Capture the cell that displays the provided text and extract its (x, y) central coordinate. 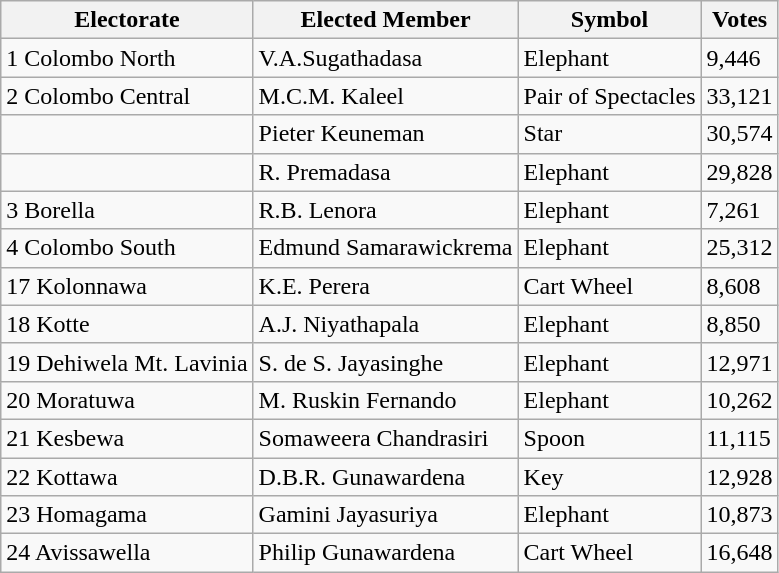
S. de S. Jayasinghe (386, 362)
Votes (740, 20)
10,262 (740, 400)
29,828 (740, 172)
23 Homagama (127, 515)
M.C.M. Kaleel (386, 96)
8,608 (740, 286)
Key (610, 477)
Electorate (127, 20)
16,648 (740, 553)
21 Kesbewa (127, 438)
Spoon (610, 438)
1 Colombo North (127, 58)
25,312 (740, 248)
Somaweera Chandrasiri (386, 438)
M. Ruskin Fernando (386, 400)
11,115 (740, 438)
12,971 (740, 362)
33,121 (740, 96)
K.E. Perera (386, 286)
Star (610, 134)
R.B. Lenora (386, 210)
8,850 (740, 324)
18 Kotte (127, 324)
Gamini Jayasuriya (386, 515)
Edmund Samarawickrema (386, 248)
Pieter Keuneman (386, 134)
7,261 (740, 210)
V.A.Sugathadasa (386, 58)
Philip Gunawardena (386, 553)
D.B.R. Gunawardena (386, 477)
10,873 (740, 515)
24 Avissawella (127, 553)
9,446 (740, 58)
17 Kolonnawa (127, 286)
22 Kottawa (127, 477)
Pair of Spectacles (610, 96)
3 Borella (127, 210)
12,928 (740, 477)
19 Dehiwela Mt. Lavinia (127, 362)
R. Premadasa (386, 172)
A.J. Niyathapala (386, 324)
4 Colombo South (127, 248)
Elected Member (386, 20)
2 Colombo Central (127, 96)
20 Moratuwa (127, 400)
Symbol (610, 20)
30,574 (740, 134)
